Capture the cell that displays the provided text and extract its [X, Y] central coordinate. 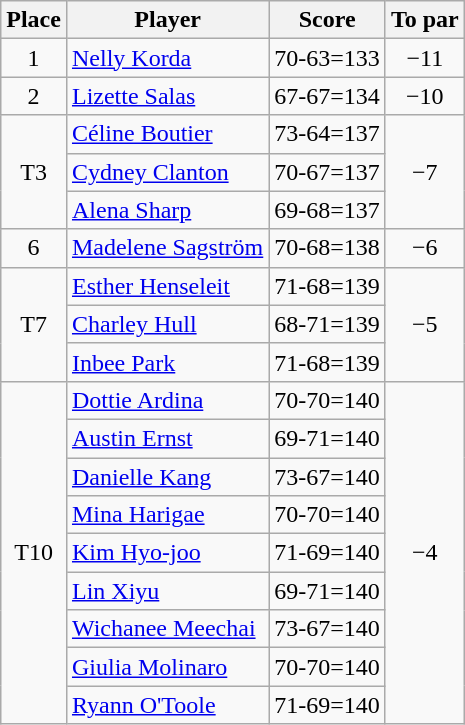
Inbee Park [167, 362]
Kim Hyo-joo [167, 553]
−11 [424, 58]
T3 [34, 172]
Lin Xiyu [167, 591]
Place [34, 20]
Danielle Kang [167, 477]
Nelly Korda [167, 58]
Dottie Ardina [167, 400]
−5 [424, 324]
67-67=134 [328, 96]
Austin Ernst [167, 438]
70-67=137 [328, 172]
Charley Hull [167, 324]
T10 [34, 552]
1 [34, 58]
T7 [34, 324]
2 [34, 96]
Wichanee Meechai [167, 629]
69-68=137 [328, 210]
Céline Boutier [167, 134]
−6 [424, 248]
−7 [424, 172]
70-63=133 [328, 58]
Lizette Salas [167, 96]
Esther Henseleit [167, 286]
−4 [424, 552]
Giulia Molinaro [167, 667]
Madelene Sagström [167, 248]
73-64=137 [328, 134]
Mina Harigae [167, 515]
Cydney Clanton [167, 172]
6 [34, 248]
Player [167, 20]
Alena Sharp [167, 210]
−10 [424, 96]
68-71=139 [328, 324]
To par [424, 20]
70-68=138 [328, 248]
Ryann O'Toole [167, 705]
Score [328, 20]
